Scan for the cell matching the given text and deliver its [x, y] coordinate at center. 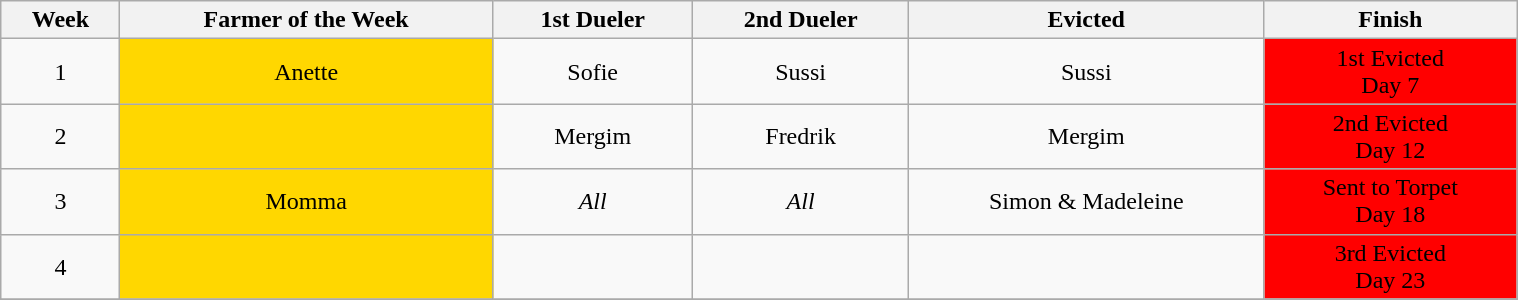
4 [60, 266]
Sent to TorpetDay 18 [1390, 202]
1st EvictedDay 7 [1390, 72]
Momma [306, 202]
2nd EvictedDay 12 [1390, 136]
Week [60, 20]
3rd EvictedDay 23 [1390, 266]
Fredrik [801, 136]
Farmer of the Week [306, 20]
2 [60, 136]
Evicted [1086, 20]
3 [60, 202]
Sofie [593, 72]
Simon & Madeleine [1086, 202]
1st Dueler [593, 20]
1 [60, 72]
2nd Dueler [801, 20]
Anette [306, 72]
Finish [1390, 20]
